From the cell containing the given text, extract its center point as (X, Y) coordinate. 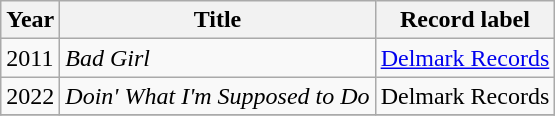
2011 (30, 58)
Year (30, 20)
Record label (465, 20)
2022 (30, 96)
Doin' What I'm Supposed to Do (218, 96)
Bad Girl (218, 58)
Title (218, 20)
